Pinpoint the cell where the given text exists, returning its (X, Y) midpoint coordinate. 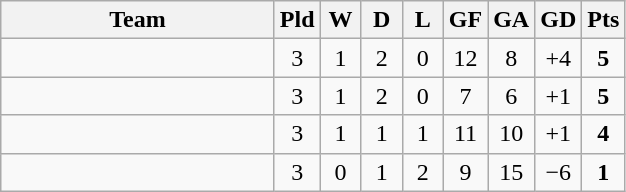
11 (465, 134)
12 (465, 58)
6 (512, 96)
15 (512, 172)
W (340, 20)
GF (465, 20)
4 (604, 134)
+4 (558, 58)
Pts (604, 20)
−6 (558, 172)
L (422, 20)
10 (512, 134)
7 (465, 96)
9 (465, 172)
GD (558, 20)
8 (512, 58)
D (382, 20)
GA (512, 20)
Pld (297, 20)
Team (138, 20)
